Determine the [X, Y] coordinate at the center of the cell enclosing the given text.  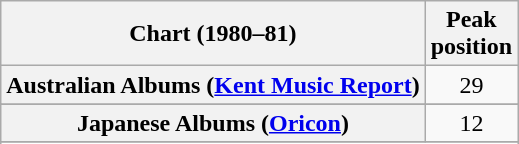
Australian Albums (Kent Music Report) [213, 85]
12 [471, 123]
Peakposition [471, 34]
Chart (1980–81) [213, 34]
Japanese Albums (Oricon) [213, 123]
29 [471, 85]
